Detect which cell encompasses the target text, then output its [X, Y] center coordinate. 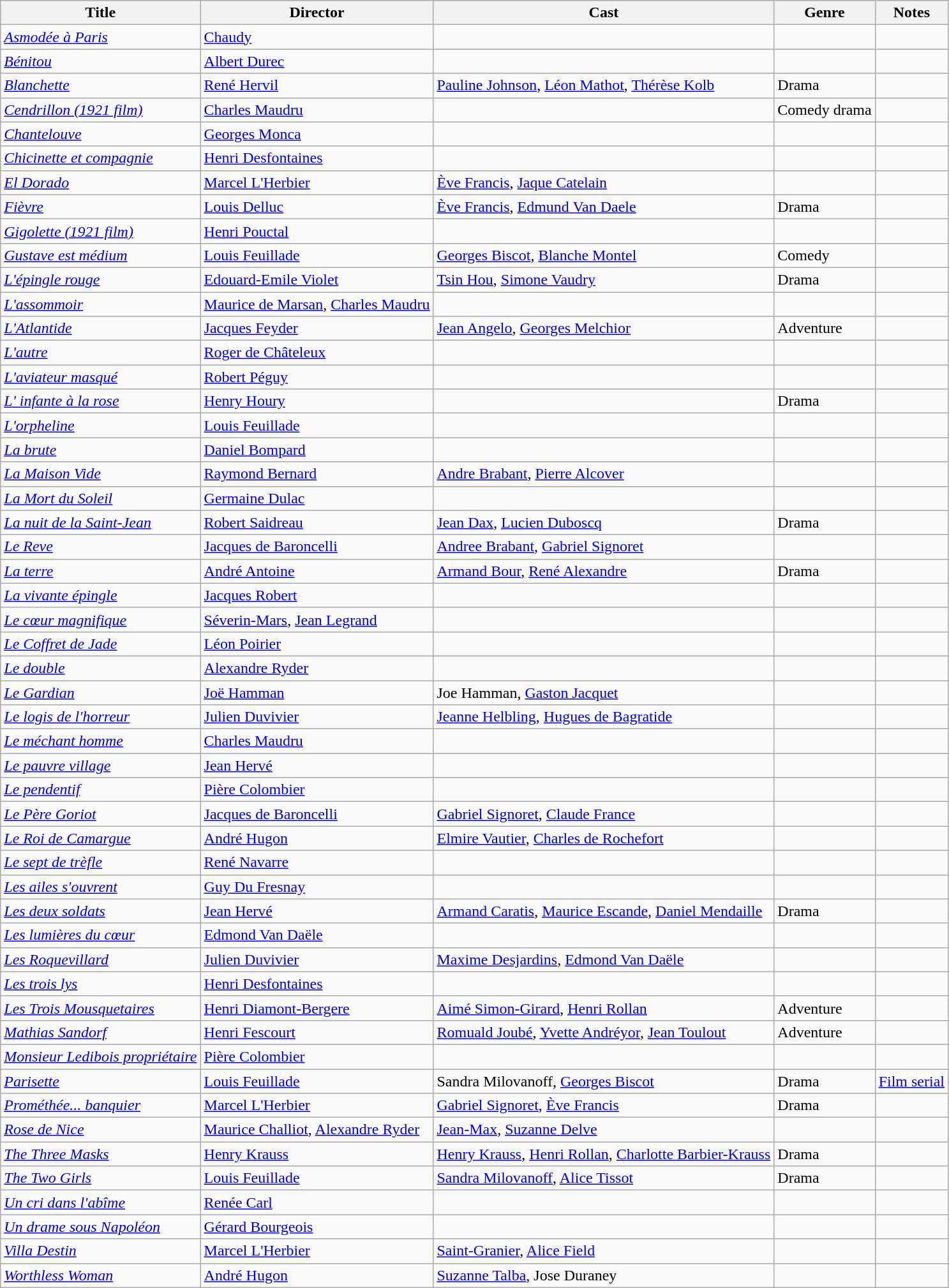
Romuald Joubé, Yvette Andréyor, Jean Toulout [604, 1032]
Le Père Goriot [101, 814]
Le pendentif [101, 790]
Aimé Simon-Girard, Henri Rollan [604, 1008]
Le Roi de Camargue [101, 838]
Maurice Challiot, Alexandre Ryder [317, 1130]
Alexandre Ryder [317, 668]
L'autre [101, 353]
L'orpheline [101, 426]
Comedy drama [825, 110]
Georges Biscot, Blanche Montel [604, 255]
Joe Hamman, Gaston Jacquet [604, 692]
L'épingle rouge [101, 279]
Henri Fescourt [317, 1032]
Blanchette [101, 85]
Bénitou [101, 61]
La terre [101, 571]
El Dorado [101, 182]
Henri Diamont-Bergere [317, 1008]
L'Atlantide [101, 329]
Roger de Châteleux [317, 353]
Gigolette (1921 film) [101, 231]
Rose de Nice [101, 1130]
Pauline Johnson, Léon Mathot, Thérèse Kolb [604, 85]
Robert Péguy [317, 377]
René Hervil [317, 85]
Armand Caratis, Maurice Escande, Daniel Mendaille [604, 911]
Tsin Hou, Simone Vaudry [604, 279]
Séverin-Mars, Jean Legrand [317, 619]
Genre [825, 13]
Gabriel Signoret, Ève Francis [604, 1106]
Prométhée... banquier [101, 1106]
Chantelouve [101, 134]
Gustave est médium [101, 255]
Villa Destin [101, 1251]
Director [317, 13]
L'aviateur masqué [101, 377]
Le Gardian [101, 692]
Guy Du Fresnay [317, 887]
Ève Francis, Edmund Van Daele [604, 207]
Chicinette et compagnie [101, 158]
Les ailes s'ouvrent [101, 887]
Raymond Bernard [317, 474]
L'assommoir [101, 304]
Gérard Bourgeois [317, 1227]
Daniel Bompard [317, 450]
Cendrillon (1921 film) [101, 110]
Les deux soldats [101, 911]
Les Roquevillard [101, 959]
Un cri dans l'abîme [101, 1203]
Jean Dax, Lucien Duboscq [604, 522]
Comedy [825, 255]
La vivante épingle [101, 595]
Saint-Granier, Alice Field [604, 1251]
Edmond Van Daële [317, 935]
Les trois lys [101, 984]
Jean Angelo, Georges Melchior [604, 329]
Fièvre [101, 207]
Asmodée à Paris [101, 37]
La brute [101, 450]
Ève Francis, Jaque Catelain [604, 182]
Le sept de trèfle [101, 862]
Andree Brabant, Gabriel Signoret [604, 547]
Léon Poirier [317, 644]
Robert Saidreau [317, 522]
La Maison Vide [101, 474]
Louis Delluc [317, 207]
Le pauvre village [101, 766]
Andre Brabant, Pierre Alcover [604, 474]
Henri Pouctal [317, 231]
Chaudy [317, 37]
Jacques Feyder [317, 329]
Le Reve [101, 547]
Jeanne Helbling, Hugues de Bagratide [604, 717]
Worthless Woman [101, 1275]
René Navarre [317, 862]
Henry Houry [317, 401]
Maxime Desjardins, Edmond Van Daële [604, 959]
Le méchant homme [101, 741]
Les lumières du cœur [101, 935]
Elmire Vautier, Charles de Rochefort [604, 838]
Film serial [911, 1081]
Suzanne Talba, Jose Duraney [604, 1275]
La nuit de la Saint-Jean [101, 522]
Parisette [101, 1081]
Mathias Sandorf [101, 1032]
The Two Girls [101, 1178]
Le logis de l'horreur [101, 717]
Jacques Robert [317, 595]
Joë Hamman [317, 692]
Henry Krauss [317, 1154]
Monsieur Ledibois propriétaire [101, 1056]
Renée Carl [317, 1203]
Albert Durec [317, 61]
Sandra Milovanoff, Alice Tissot [604, 1178]
Armand Bour, René Alexandre [604, 571]
Henry Krauss, Henri Rollan, Charlotte Barbier-Krauss [604, 1154]
Maurice de Marsan, Charles Maudru [317, 304]
Un drame sous Napoléon [101, 1227]
Les Trois Mousquetaires [101, 1008]
Georges Monca [317, 134]
André Antoine [317, 571]
Gabriel Signoret, Claude France [604, 814]
Le Coffret de Jade [101, 644]
Germaine Dulac [317, 498]
La Mort du Soleil [101, 498]
The Three Masks [101, 1154]
L' infante à la rose [101, 401]
Cast [604, 13]
Title [101, 13]
Edouard-Emile Violet [317, 279]
Notes [911, 13]
Sandra Milovanoff, Georges Biscot [604, 1081]
Le cœur magnifique [101, 619]
Jean-Max, Suzanne Delve [604, 1130]
Le double [101, 668]
